Return [X, Y] of the center of cell containing provided text 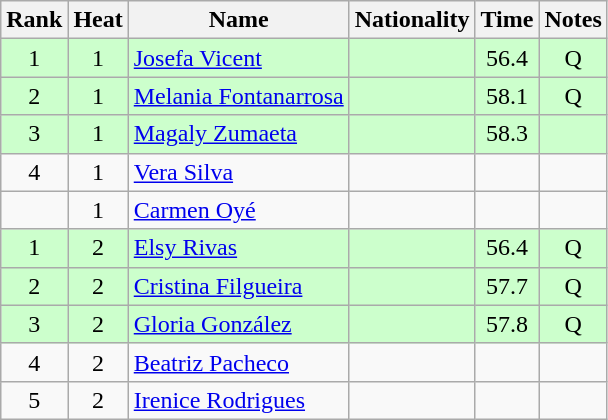
Heat [98, 20]
Carmen Oyé [238, 210]
Josefa Vicent [238, 58]
Rank [34, 20]
58.1 [507, 96]
Time [507, 20]
Notes [573, 20]
Melania Fontanarrosa [238, 96]
Name [238, 20]
58.3 [507, 134]
Beatriz Pacheco [238, 362]
Vera Silva [238, 172]
Gloria González [238, 324]
Cristina Filgueira [238, 286]
57.7 [507, 286]
5 [34, 400]
Magaly Zumaeta [238, 134]
Irenice Rodrigues [238, 400]
Nationality [412, 20]
Elsy Rivas [238, 248]
57.8 [507, 324]
